Find where the given text appears and provide that cell's center as (X, Y) coordinate. 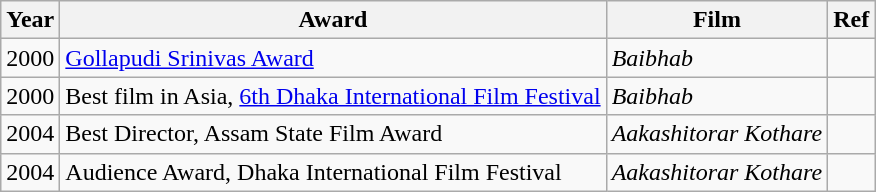
Film (717, 20)
Best film in Asia, 6th Dhaka International Film Festival (333, 96)
Gollapudi Srinivas Award (333, 58)
Award (333, 20)
Ref (852, 20)
Year (30, 20)
Best Director, Assam State Film Award (333, 134)
Audience Award, Dhaka International Film Festival (333, 172)
